For the text-containing cell, return its midpoint in [x, y] coordinate format. 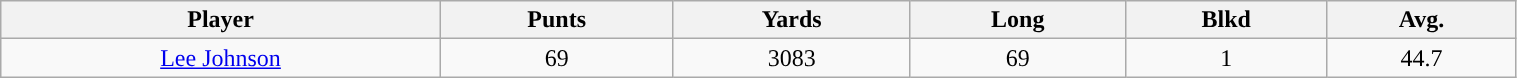
Punts [556, 20]
1 [1226, 58]
3083 [792, 58]
Yards [792, 20]
Avg. [1422, 20]
Long [1018, 20]
44.7 [1422, 58]
Blkd [1226, 20]
Player [221, 20]
Lee Johnson [221, 58]
